Scan for the cell matching the given text and deliver its (x, y) coordinate at center. 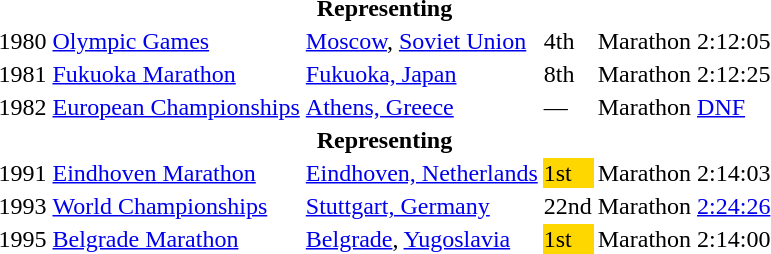
Stuttgart, Germany (422, 206)
Eindhoven, Netherlands (422, 173)
Eindhoven Marathon (176, 173)
22nd (568, 206)
Moscow, Soviet Union (422, 41)
Belgrade Marathon (176, 239)
8th (568, 74)
4th (568, 41)
European Championships (176, 107)
Olympic Games (176, 41)
World Championships (176, 206)
Belgrade, Yugoslavia (422, 239)
Fukuoka Marathon (176, 74)
— (568, 107)
Fukuoka, Japan (422, 74)
Athens, Greece (422, 107)
